Capture the cell that displays the provided text and extract its (X, Y) central coordinate. 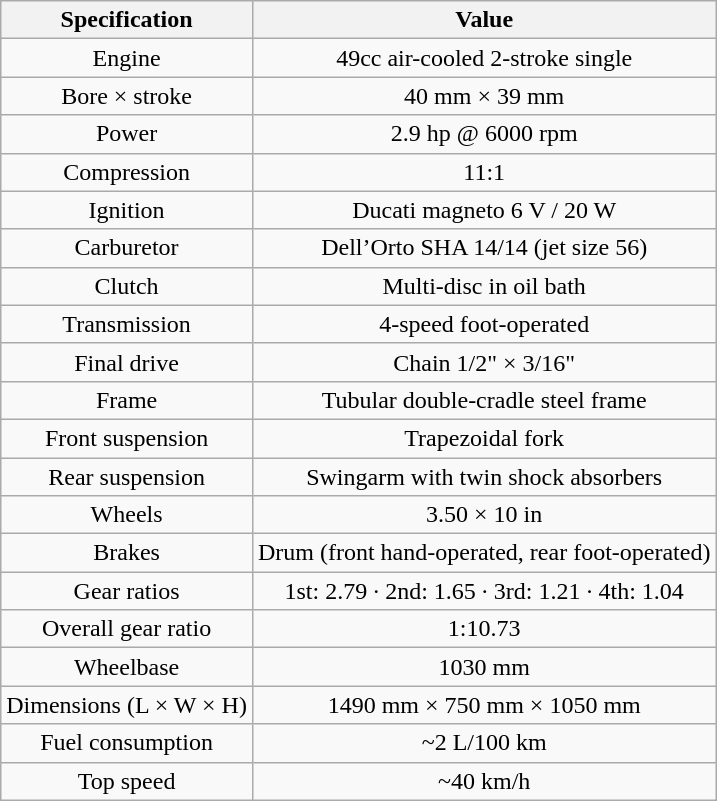
~2 L/100 km (484, 743)
4-speed foot-operated (484, 324)
Final drive (127, 362)
Carburetor (127, 248)
Dimensions (L × W × H) (127, 705)
1490 mm × 750 mm × 1050 mm (484, 705)
Ignition (127, 210)
Top speed (127, 781)
Chain 1/2" × 3/16" (484, 362)
Frame (127, 400)
2.9 hp @ 6000 rpm (484, 134)
Dell’Orto SHA 14/14 (jet size 56) (484, 248)
Specification (127, 20)
1030 mm (484, 667)
Gear ratios (127, 591)
Wheels (127, 515)
Value (484, 20)
Compression (127, 172)
Tubular double-cradle steel frame (484, 400)
Multi-disc in oil bath (484, 286)
Fuel consumption (127, 743)
Power (127, 134)
~40 km/h (484, 781)
40 mm × 39 mm (484, 96)
1st: 2.79 · 2nd: 1.65 · 3rd: 1.21 · 4th: 1.04 (484, 591)
Wheelbase (127, 667)
Transmission (127, 324)
3.50 × 10 in (484, 515)
Ducati magneto 6 V / 20 W (484, 210)
Front suspension (127, 438)
Engine (127, 58)
Bore × stroke (127, 96)
Brakes (127, 553)
11:1 (484, 172)
49cc air-cooled 2-stroke single (484, 58)
Overall gear ratio (127, 629)
Rear suspension (127, 477)
Swingarm with twin shock absorbers (484, 477)
1:10.73 (484, 629)
Clutch (127, 286)
Drum (front hand-operated, rear foot-operated) (484, 553)
Trapezoidal fork (484, 438)
